Provide the [X, Y] coordinate of the cell's center where the given text is located.  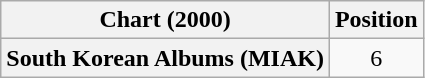
Chart (2000) [166, 20]
Position [376, 20]
South Korean Albums (MIAK) [166, 58]
6 [376, 58]
